Output the (X, Y) coordinate of the center of the cell containing the given text.  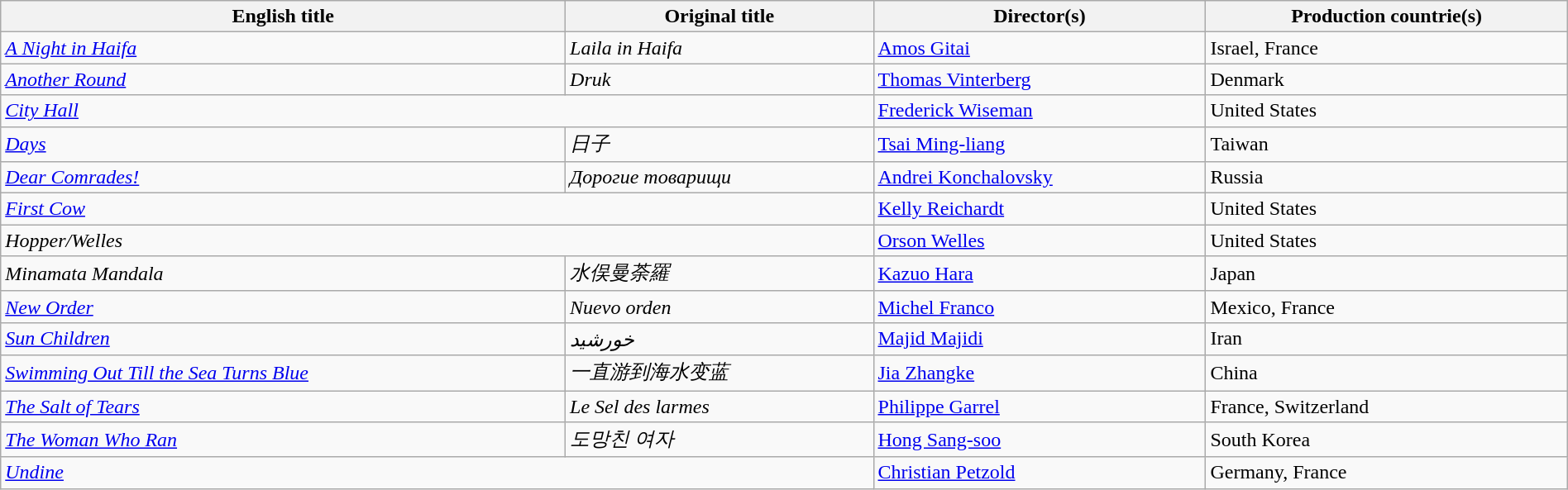
Japan (1386, 274)
New Order (283, 307)
Hopper/Welles (437, 240)
Tsai Ming-liang (1040, 144)
Israel, France (1386, 48)
Amos Gitai (1040, 48)
Le Sel des larmes (719, 406)
Swimming Out Till the Sea Turns Blue (283, 373)
Denmark (1386, 79)
Dear Comrades! (283, 178)
France, Switzerland (1386, 406)
Another Round (283, 79)
A Night in Haifa (283, 48)
日子 (719, 144)
Philippe Garrel (1040, 406)
South Korea (1386, 440)
Nuevo orden (719, 307)
Christian Petzold (1040, 473)
Taiwan (1386, 144)
English title (283, 17)
Minamata Mandala (283, 274)
Druk (719, 79)
Michel Franco (1040, 307)
Days (283, 144)
Undine (437, 473)
Orson Welles (1040, 240)
Russia (1386, 178)
The Woman Who Ran (283, 440)
Thomas Vinterberg (1040, 79)
Andrei Konchalovsky (1040, 178)
一直游到海水变蓝 (719, 373)
The Salt of Tears (283, 406)
Majid Majidi (1040, 339)
Laila in Haifa (719, 48)
Jia Zhangke (1040, 373)
First Cow (437, 209)
水俣曼荼羅 (719, 274)
Iran (1386, 339)
Germany, France (1386, 473)
Hong Sang-soo (1040, 440)
Kelly Reichardt (1040, 209)
خورشید (719, 339)
Original title (719, 17)
도망친 여자 (719, 440)
China (1386, 373)
Mexico, France (1386, 307)
Kazuo Hara (1040, 274)
City Hall (437, 111)
Director(s) (1040, 17)
Production countrie(s) (1386, 17)
Дорогие товарищи (719, 178)
Sun Children (283, 339)
Frederick Wiseman (1040, 111)
